Find where the given text appears and provide that cell's center as [x, y] coordinate. 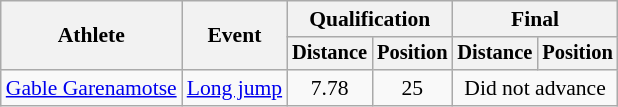
7.78 [330, 88]
Athlete [92, 36]
Final [534, 19]
Did not advance [534, 88]
Event [234, 36]
Qualification [370, 19]
Gable Garenamotse [92, 88]
Long jump [234, 88]
25 [412, 88]
